From the cell containing the given text, extract its center point as [x, y] coordinate. 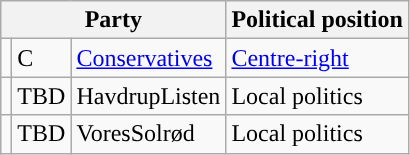
VoresSolrød [148, 134]
C [42, 58]
HavdrupListen [148, 96]
Political position [317, 20]
Centre-right [317, 58]
Party [114, 20]
Conservatives [148, 58]
